Pinpoint the cell where the given text exists, returning its (x, y) midpoint coordinate. 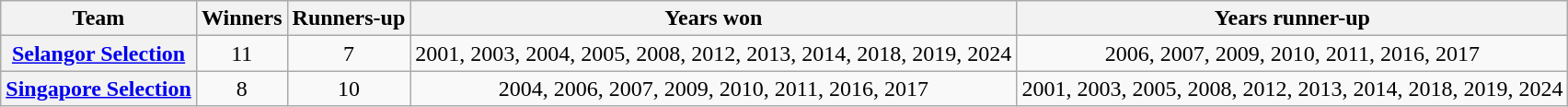
11 (241, 53)
Selangor Selection (99, 53)
Years won (714, 18)
2001, 2003, 2004, 2005, 2008, 2012, 2013, 2014, 2018, 2019, 2024 (714, 53)
Singapore Selection (99, 89)
Winners (241, 18)
8 (241, 89)
2001, 2003, 2005, 2008, 2012, 2013, 2014, 2018, 2019, 2024 (1292, 89)
2006, 2007, 2009, 2010, 2011, 2016, 2017 (1292, 53)
Years runner-up (1292, 18)
Runners-up (349, 18)
2004, 2006, 2007, 2009, 2010, 2011, 2016, 2017 (714, 89)
10 (349, 89)
Team (99, 18)
7 (349, 53)
